Return [x, y] of the center of cell containing provided text 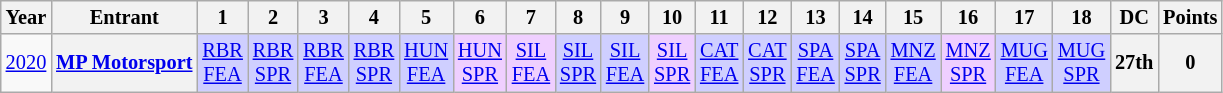
Entrant [124, 17]
13 [815, 17]
Year [26, 17]
11 [719, 17]
2 [273, 17]
12 [767, 17]
SPAFEA [815, 63]
1 [222, 17]
MNZSPR [968, 63]
Points [1190, 17]
CATFEA [719, 63]
0 [1190, 63]
5 [426, 17]
MP Motorsport [124, 63]
9 [625, 17]
DC [1134, 17]
8 [578, 17]
CATSPR [767, 63]
4 [374, 17]
17 [1024, 17]
MNZFEA [914, 63]
6 [480, 17]
16 [968, 17]
27th [1134, 63]
14 [863, 17]
10 [672, 17]
HUNFEA [426, 63]
3 [323, 17]
MUGFEA [1024, 63]
HUNSPR [480, 63]
SPASPR [863, 63]
18 [1082, 17]
15 [914, 17]
MUGSPR [1082, 63]
2020 [26, 63]
7 [531, 17]
